Scan for the cell matching the given text and deliver its (X, Y) coordinate at center. 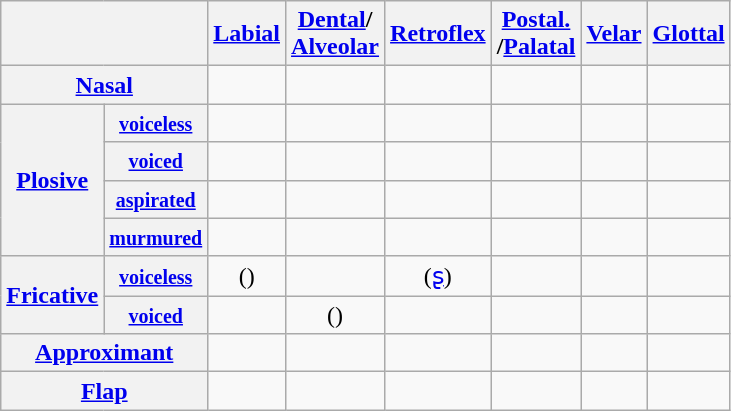
Flap (104, 391)
(ʂ) (438, 276)
Fricative (52, 295)
Plosive (52, 180)
Nasal (104, 85)
Retroflex (438, 34)
murmured (156, 237)
Approximant (104, 353)
Postal./Palatal (536, 34)
Labial (247, 34)
Glottal (688, 34)
Dental/Alveolar (336, 34)
aspirated (156, 199)
Velar (614, 34)
